Return (x, y) of the center of cell containing provided text 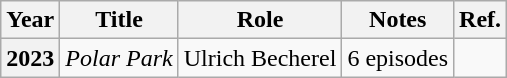
Ulrich Becherel (260, 58)
Ref. (480, 20)
2023 (30, 58)
Notes (398, 20)
Year (30, 20)
Title (119, 20)
Polar Park (119, 58)
6 episodes (398, 58)
Role (260, 20)
